Find where the given text appears and provide that cell's center as (x, y) coordinate. 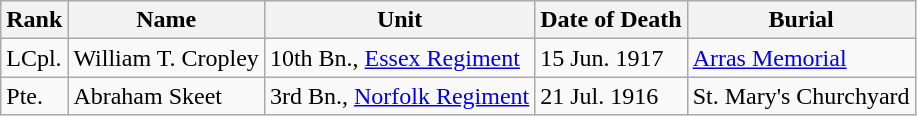
15 Jun. 1917 (611, 58)
Pte. (34, 96)
William T. Cropley (166, 58)
LCpl. (34, 58)
Arras Memorial (801, 58)
Abraham Skeet (166, 96)
10th Bn., Essex Regiment (399, 58)
Name (166, 20)
Rank (34, 20)
Date of Death (611, 20)
Unit (399, 20)
3rd Bn., Norfolk Regiment (399, 96)
21 Jul. 1916 (611, 96)
Burial (801, 20)
St. Mary's Churchyard (801, 96)
